Return the [x, y] coordinate for the center point of the cell that contains the specified text.  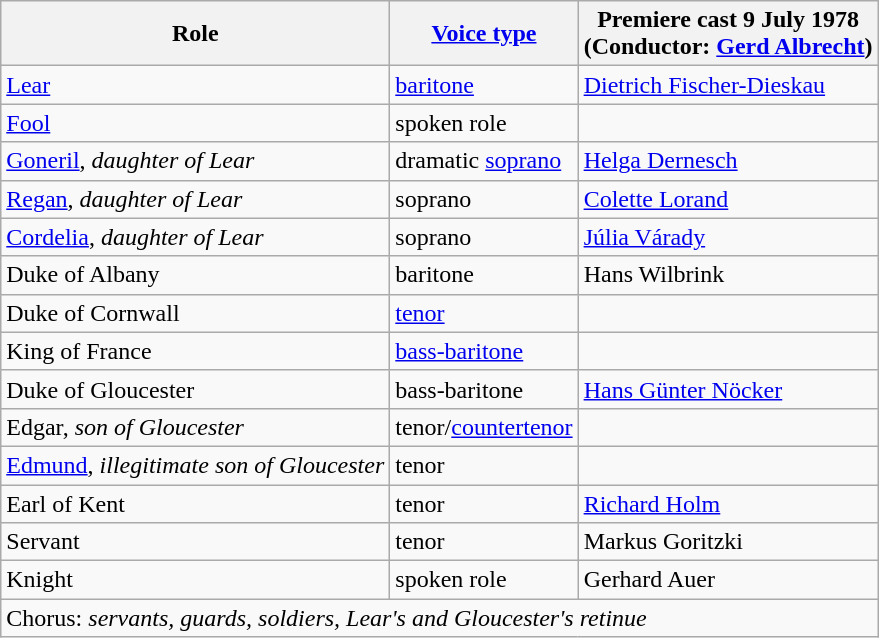
Duke of Albany [196, 275]
dramatic soprano [484, 161]
King of France [196, 351]
Edmund, illegitimate son of Gloucester [196, 465]
Premiere cast 9 July 1978(Conductor: Gerd Albrecht) [728, 34]
Gerhard Auer [728, 580]
Dietrich Fischer-Dieskau [728, 85]
Earl of Kent [196, 503]
Lear [196, 85]
Markus Goritzki [728, 542]
Voice type [484, 34]
Servant [196, 542]
Duke of Cornwall [196, 313]
Edgar, son of Gloucester [196, 427]
Helga Dernesch [728, 161]
Chorus: servants, guards, soldiers, Lear's and Gloucester's retinue [440, 618]
Hans Wilbrink [728, 275]
Colette Lorand [728, 199]
Goneril, daughter of Lear [196, 161]
Richard Holm [728, 503]
Fool [196, 123]
Júlia Várady [728, 237]
tenor/countertenor [484, 427]
Regan, daughter of Lear [196, 199]
Knight [196, 580]
Duke of Gloucester [196, 389]
Hans Günter Nöcker [728, 389]
Role [196, 34]
Cordelia, daughter of Lear [196, 237]
